Output the [x, y] coordinate of the center of the cell containing the given text.  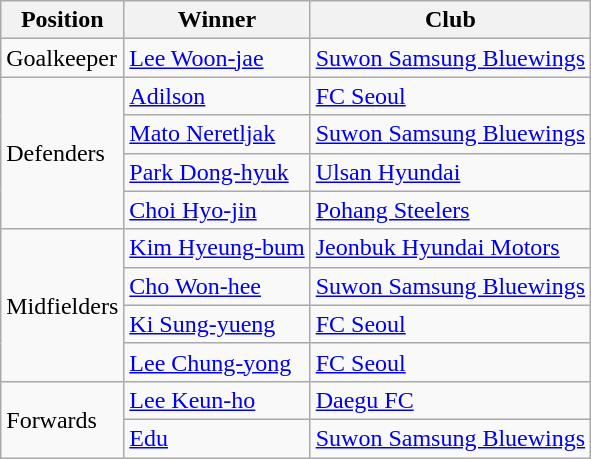
Adilson [217, 96]
Mato Neretljak [217, 134]
Winner [217, 20]
Goalkeeper [62, 58]
Ki Sung-yueng [217, 324]
Lee Chung-yong [217, 362]
Defenders [62, 153]
Ulsan Hyundai [450, 172]
Lee Keun-ho [217, 400]
Cho Won-hee [217, 286]
Club [450, 20]
Kim Hyeung-bum [217, 248]
Lee Woon-jae [217, 58]
Jeonbuk Hyundai Motors [450, 248]
Pohang Steelers [450, 210]
Forwards [62, 419]
Choi Hyo-jin [217, 210]
Edu [217, 438]
Position [62, 20]
Midfielders [62, 305]
Daegu FC [450, 400]
Park Dong-hyuk [217, 172]
